From the cell containing the given text, extract its center point as [x, y] coordinate. 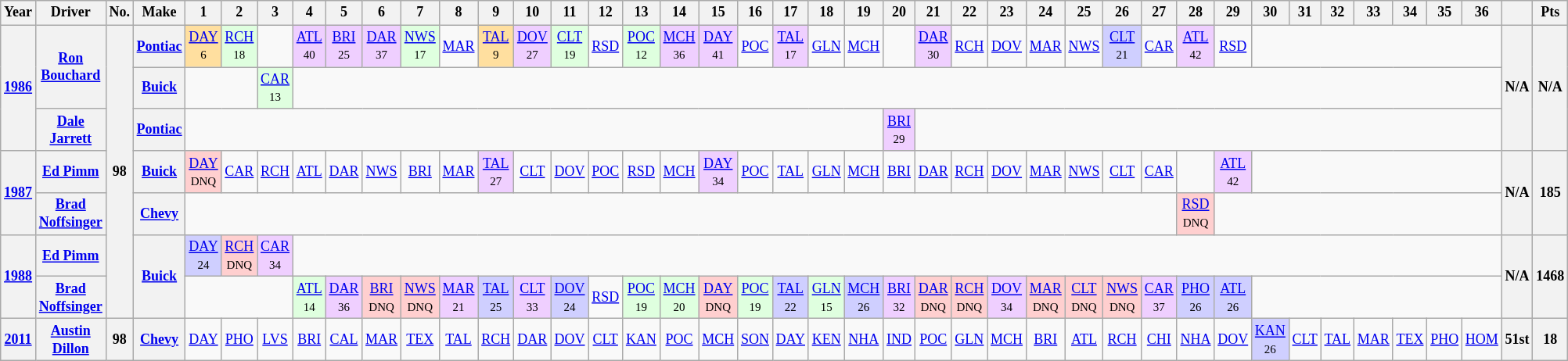
CAL [344, 340]
DAR37 [382, 46]
RSDDNQ [1196, 214]
CLT19 [570, 46]
DARDNQ [933, 298]
NWS17 [419, 46]
2011 [19, 340]
TAL27 [496, 172]
1988 [19, 277]
34 [1410, 13]
ATL26 [1233, 298]
CAR34 [275, 256]
Ron Bouchard [70, 67]
51st [1517, 340]
Make [160, 13]
Dale Jarrett [70, 130]
TAL9 [496, 46]
2 [239, 13]
MCH26 [864, 298]
LVS [275, 340]
9 [496, 13]
25 [1084, 13]
21 [933, 13]
DAY41 [718, 46]
DAY24 [203, 256]
TAL17 [790, 46]
HOM [1482, 340]
1986 [19, 88]
22 [969, 13]
30 [1271, 13]
IND [900, 340]
MCH20 [679, 298]
CLT21 [1122, 46]
16 [756, 13]
1468 [1551, 277]
No. [119, 13]
1987 [19, 192]
MARDNQ [1045, 298]
31 [1305, 13]
36 [1482, 13]
28 [1196, 13]
11 [570, 13]
29 [1233, 13]
ATL40 [309, 46]
GLN15 [826, 298]
BRI32 [900, 298]
SON [756, 340]
TAL25 [496, 298]
10 [533, 13]
23 [1007, 13]
CHI [1159, 340]
ATL14 [309, 298]
8 [459, 13]
MCH36 [679, 46]
185 [1551, 192]
CAR37 [1159, 298]
19 [864, 13]
17 [790, 13]
CLT33 [533, 298]
KEN [826, 340]
12 [606, 13]
DOV27 [533, 46]
26 [1122, 13]
Pts [1551, 13]
1 [203, 13]
Driver [70, 13]
3 [275, 13]
Austin Dillon [70, 340]
7 [419, 13]
CAR13 [275, 88]
MAR21 [459, 298]
RCH18 [239, 46]
27 [1159, 13]
BRIDNQ [382, 298]
15 [718, 13]
Year [19, 13]
32 [1337, 13]
BRI25 [344, 46]
5 [344, 13]
DAY6 [203, 46]
24 [1045, 13]
DOV24 [570, 298]
DAY34 [718, 172]
6 [382, 13]
DAR36 [344, 298]
PHO26 [1196, 298]
BRI29 [900, 130]
13 [642, 13]
KAN26 [1271, 340]
POC12 [642, 46]
14 [679, 13]
20 [900, 13]
35 [1444, 13]
DAR30 [933, 46]
DOV34 [1007, 298]
33 [1373, 13]
CLTDNQ [1084, 298]
4 [309, 13]
KAN [642, 340]
TAL22 [790, 298]
